Determine the (X, Y) coordinate at the center of the cell enclosing the given text.  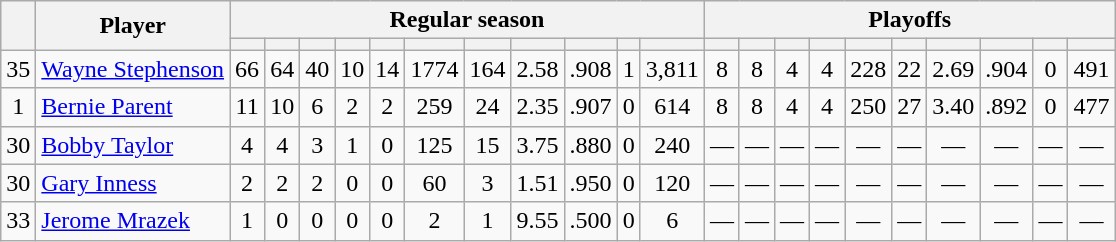
11 (248, 107)
614 (672, 107)
3.75 (538, 145)
Playoffs (910, 20)
60 (434, 183)
15 (488, 145)
2.35 (538, 107)
477 (1092, 107)
Wayne Stephenson (133, 69)
40 (318, 69)
250 (868, 107)
Bobby Taylor (133, 145)
Player (133, 26)
.904 (1006, 69)
.880 (590, 145)
24 (488, 107)
Bernie Parent (133, 107)
.908 (590, 69)
2.58 (538, 69)
66 (248, 69)
.500 (590, 221)
Jerome Mrazek (133, 221)
3,811 (672, 69)
491 (1092, 69)
228 (868, 69)
22 (910, 69)
33 (18, 221)
3.40 (954, 107)
Gary Inness (133, 183)
.907 (590, 107)
27 (910, 107)
35 (18, 69)
259 (434, 107)
9.55 (538, 221)
1774 (434, 69)
14 (388, 69)
125 (434, 145)
120 (672, 183)
2.69 (954, 69)
164 (488, 69)
64 (282, 69)
Regular season (468, 20)
.950 (590, 183)
.892 (1006, 107)
240 (672, 145)
1.51 (538, 183)
